Scan for the cell matching the given text and deliver its (x, y) coordinate at center. 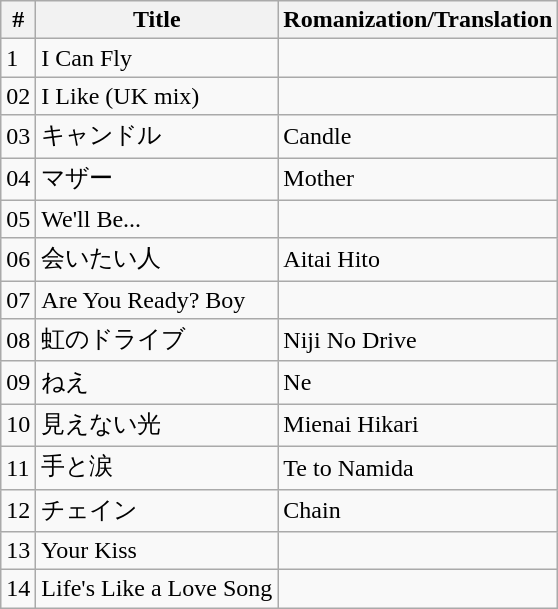
1 (18, 58)
We'll Be... (157, 219)
マザー (157, 180)
06 (18, 260)
Mother (418, 180)
07 (18, 300)
Title (157, 20)
12 (18, 510)
I Like (UK mix) (157, 96)
チェイン (157, 510)
02 (18, 96)
Your Kiss (157, 551)
08 (18, 340)
05 (18, 219)
Niji No Drive (418, 340)
虹のドライブ (157, 340)
Ne (418, 382)
10 (18, 426)
14 (18, 589)
# (18, 20)
Are You Ready? Boy (157, 300)
Candle (418, 136)
11 (18, 468)
手と涙 (157, 468)
13 (18, 551)
04 (18, 180)
Te to Namida (418, 468)
見えない光 (157, 426)
Aitai Hito (418, 260)
03 (18, 136)
キャンドル (157, 136)
Chain (418, 510)
Life's Like a Love Song (157, 589)
Romanization/Translation (418, 20)
Mienai Hikari (418, 426)
ねえ (157, 382)
会いたい人 (157, 260)
09 (18, 382)
I Can Fly (157, 58)
